Determine the [X, Y] coordinate at the center of the cell enclosing the given text.  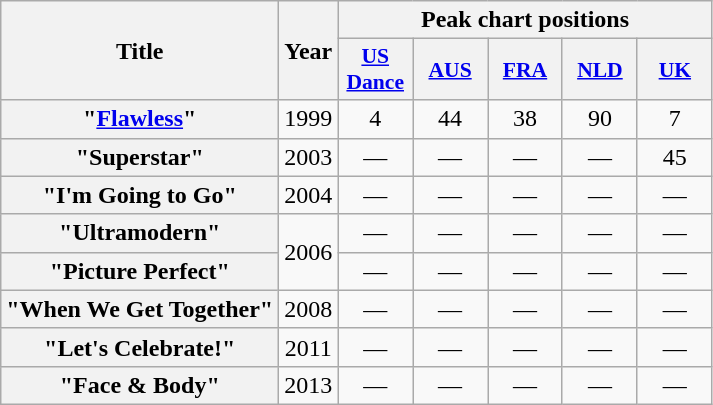
2004 [308, 195]
7 [674, 119]
"Face & Body" [140, 385]
Peak chart positions [526, 20]
2013 [308, 385]
UK [674, 70]
NLD [600, 70]
44 [450, 119]
2011 [308, 347]
38 [526, 119]
"Superstar" [140, 157]
FRA [526, 70]
"Picture Perfect" [140, 271]
"Let's Celebrate!" [140, 347]
USDance [376, 70]
4 [376, 119]
2003 [308, 157]
"Flawless" [140, 119]
45 [674, 157]
2008 [308, 309]
2006 [308, 252]
"Ultramodern" [140, 233]
90 [600, 119]
AUS [450, 70]
Year [308, 50]
Title [140, 50]
"I'm Going to Go" [140, 195]
"When We Get Together" [140, 309]
1999 [308, 119]
